Extract the (X, Y) coordinate from the center of the cell holding the provided text.  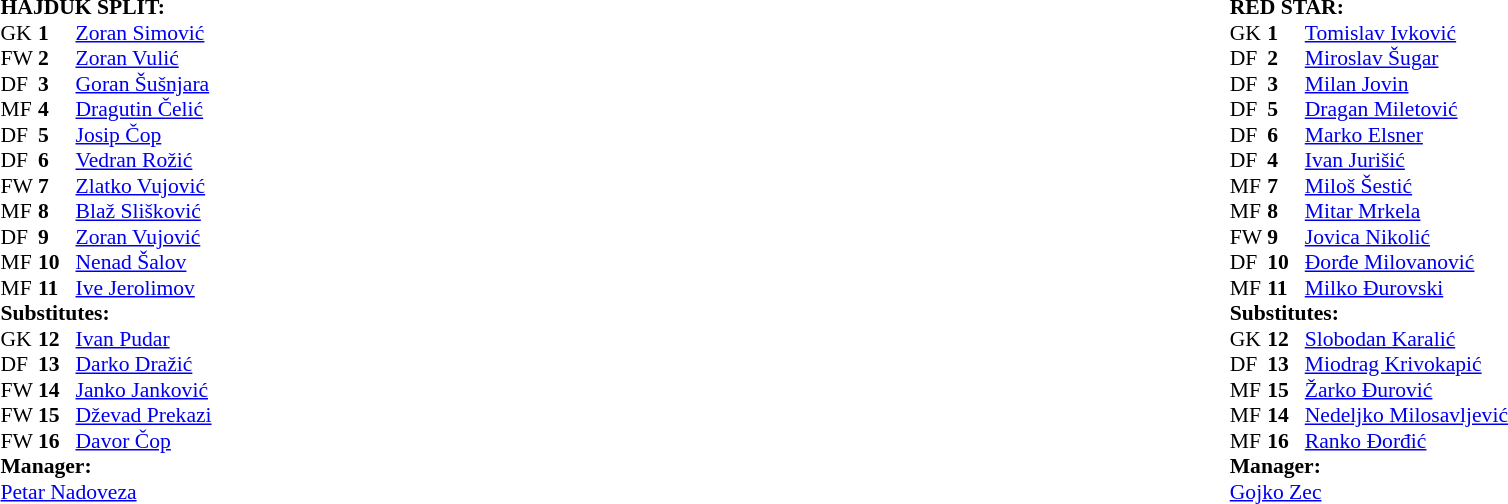
Ive Jerolimov (226, 288)
Darko Dražić (226, 365)
Dragutin Čelić (226, 109)
Zoran Vulić (226, 59)
Davor Čop (226, 441)
Zlatko Vujović (226, 186)
Goran Šušnjara (226, 84)
Zoran Vujović (226, 237)
Ivan Pudar (226, 339)
Vedran Rožić (226, 161)
Manager: (188, 467)
Blaž Slišković (226, 211)
Zoran Simović (226, 33)
Janko Janković (226, 390)
Dževad Prekazi (226, 415)
Substitutes: (188, 313)
Nenad Šalov (226, 263)
Josip Čop (226, 135)
